Search for the cell housing the specified text and yield its [X, Y] center coordinate. 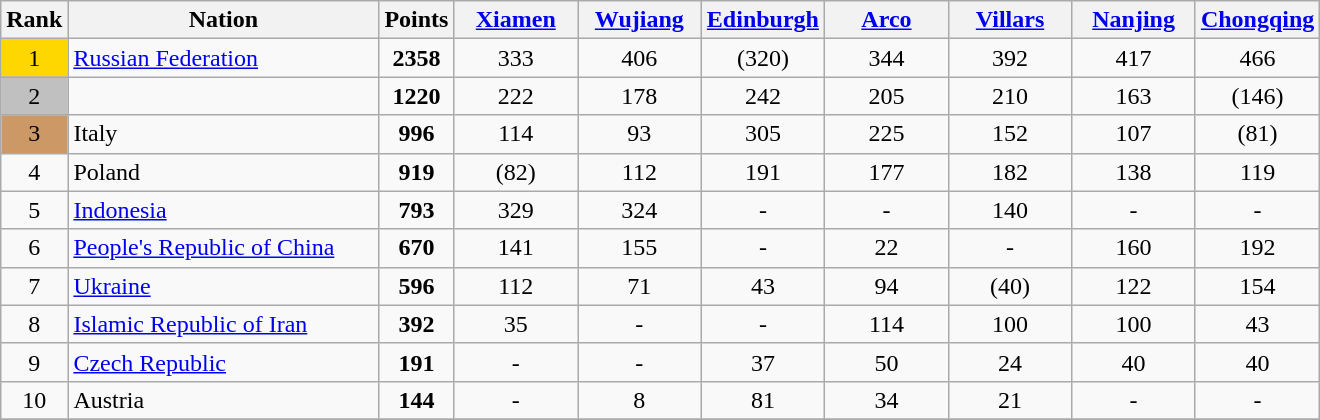
34 [887, 400]
9 [34, 362]
163 [1134, 96]
160 [1134, 248]
140 [1010, 210]
21 [1010, 400]
192 [1257, 248]
122 [1134, 286]
466 [1257, 58]
119 [1257, 172]
71 [640, 286]
155 [640, 248]
Ukraine [224, 286]
2 [34, 96]
(320) [763, 58]
(146) [1257, 96]
225 [887, 134]
7 [34, 286]
24 [1010, 362]
People's Republic of China [224, 248]
178 [640, 96]
81 [763, 400]
406 [640, 58]
4 [34, 172]
793 [416, 210]
1 [34, 58]
1220 [416, 96]
Czech Republic [224, 362]
242 [763, 96]
Islamic Republic of Iran [224, 324]
Nation [224, 20]
138 [1134, 172]
50 [887, 362]
996 [416, 134]
Austria [224, 400]
919 [416, 172]
305 [763, 134]
154 [1257, 286]
144 [416, 400]
596 [416, 286]
Poland [224, 172]
Rank [34, 20]
3 [34, 134]
2358 [416, 58]
37 [763, 362]
670 [416, 248]
22 [887, 248]
141 [516, 248]
417 [1134, 58]
210 [1010, 96]
5 [34, 210]
6 [34, 248]
344 [887, 58]
Xiamen [516, 20]
Villars [1010, 20]
333 [516, 58]
Edinburgh [763, 20]
Russian Federation [224, 58]
205 [887, 96]
Points [416, 20]
Italy [224, 134]
94 [887, 286]
324 [640, 210]
(82) [516, 172]
Nanjing [1134, 20]
329 [516, 210]
93 [640, 134]
222 [516, 96]
Wujiang [640, 20]
10 [34, 400]
(40) [1010, 286]
35 [516, 324]
152 [1010, 134]
107 [1134, 134]
Indonesia [224, 210]
177 [887, 172]
Chongqing [1257, 20]
(81) [1257, 134]
182 [1010, 172]
Arco [887, 20]
